Return the (X, Y) coordinate for the center point of the cell that contains the specified text.  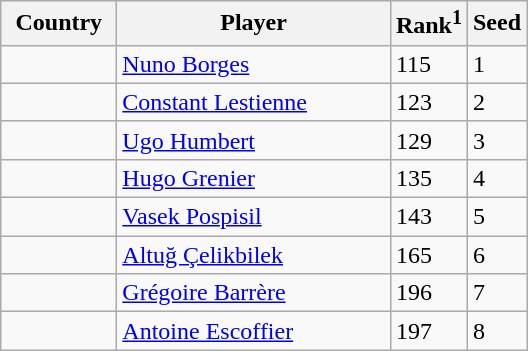
Constant Lestienne (254, 102)
7 (496, 293)
129 (428, 140)
1 (496, 64)
3 (496, 140)
6 (496, 255)
Country (59, 24)
8 (496, 331)
Altuğ Çelikbilek (254, 255)
196 (428, 293)
Vasek Pospisil (254, 217)
4 (496, 178)
Player (254, 24)
197 (428, 331)
Seed (496, 24)
115 (428, 64)
Ugo Humbert (254, 140)
Grégoire Barrère (254, 293)
Nuno Borges (254, 64)
123 (428, 102)
165 (428, 255)
Rank1 (428, 24)
143 (428, 217)
5 (496, 217)
Antoine Escoffier (254, 331)
135 (428, 178)
Hugo Grenier (254, 178)
2 (496, 102)
